Detect which cell encompasses the target text, then output its (x, y) center coordinate. 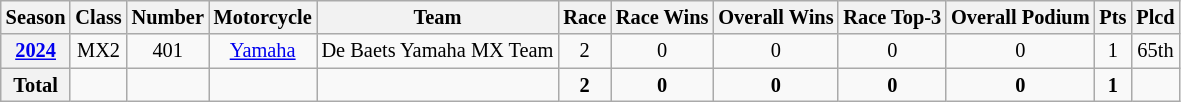
2024 (36, 51)
Yamaha (263, 51)
De Baets Yamaha MX Team (438, 51)
65th (1155, 51)
Overall Podium (1020, 17)
Race Top-3 (892, 17)
Pts (1114, 17)
Motorcycle (263, 17)
Race (584, 17)
Number (168, 17)
Team (438, 17)
401 (168, 51)
MX2 (98, 51)
Race Wins (662, 17)
Plcd (1155, 17)
Overall Wins (776, 17)
Total (36, 85)
Class (98, 17)
Season (36, 17)
